Return [X, Y] of the center of cell containing provided text 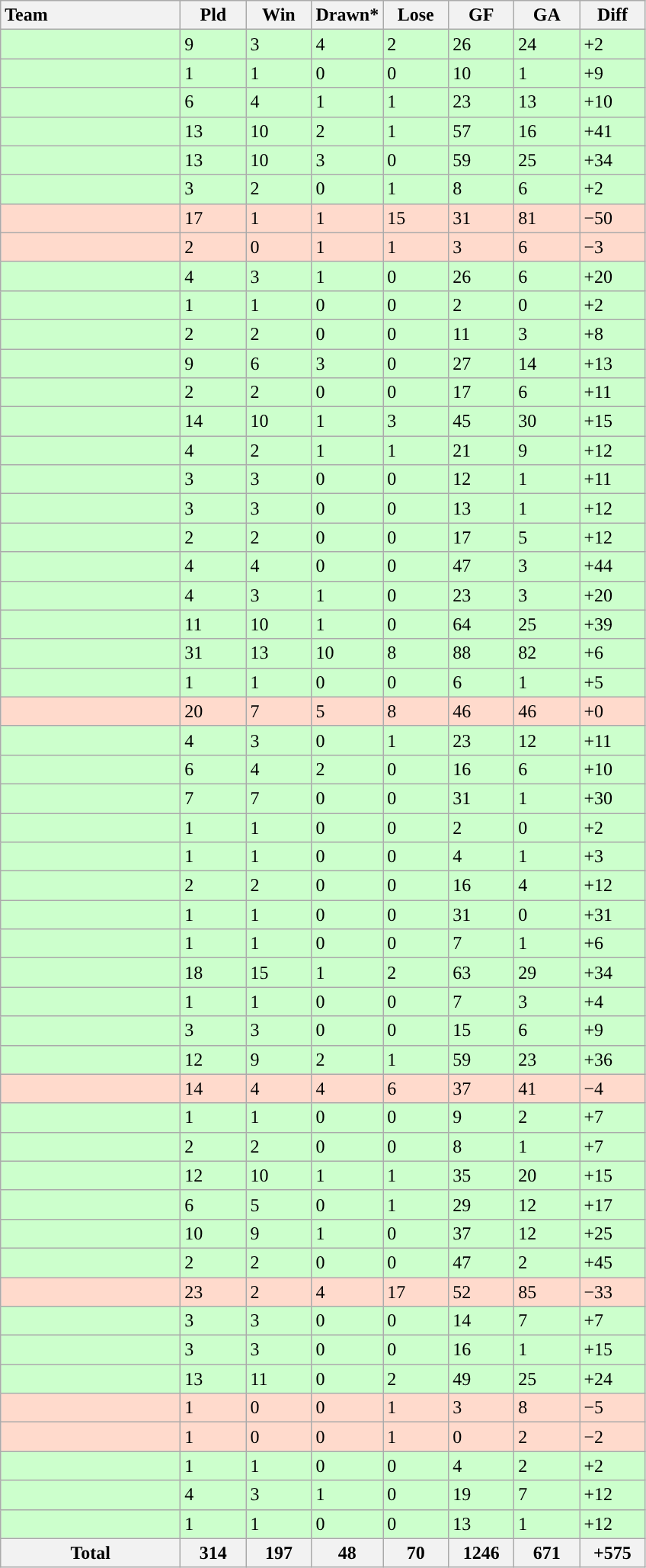
+36 [612, 1060]
Win [279, 15]
48 [347, 1553]
+575 [612, 1553]
GA [547, 15]
+44 [612, 566]
70 [416, 1553]
GF [481, 15]
49 [481, 1379]
82 [547, 653]
+0 [612, 711]
+5 [612, 682]
+39 [612, 624]
Team [91, 15]
197 [279, 1553]
52 [481, 1292]
88 [481, 653]
24 [547, 44]
+30 [612, 798]
+45 [612, 1262]
+3 [612, 857]
41 [547, 1089]
27 [481, 364]
−2 [612, 1437]
+8 [612, 334]
Total [91, 1553]
+31 [612, 915]
85 [547, 1292]
57 [481, 131]
81 [547, 218]
30 [547, 422]
64 [481, 624]
63 [481, 973]
−33 [612, 1292]
+41 [612, 131]
Diff [612, 15]
+25 [612, 1233]
35 [481, 1175]
Pld [213, 15]
−4 [612, 1089]
18 [213, 973]
Drawn* [347, 15]
+4 [612, 1002]
Lose [416, 15]
+13 [612, 364]
−50 [612, 218]
21 [481, 451]
1246 [481, 1553]
45 [481, 422]
−5 [612, 1408]
−3 [612, 247]
+24 [612, 1379]
671 [547, 1553]
+17 [612, 1204]
19 [481, 1495]
314 [213, 1553]
